Return (X, Y) of the center of cell containing provided text 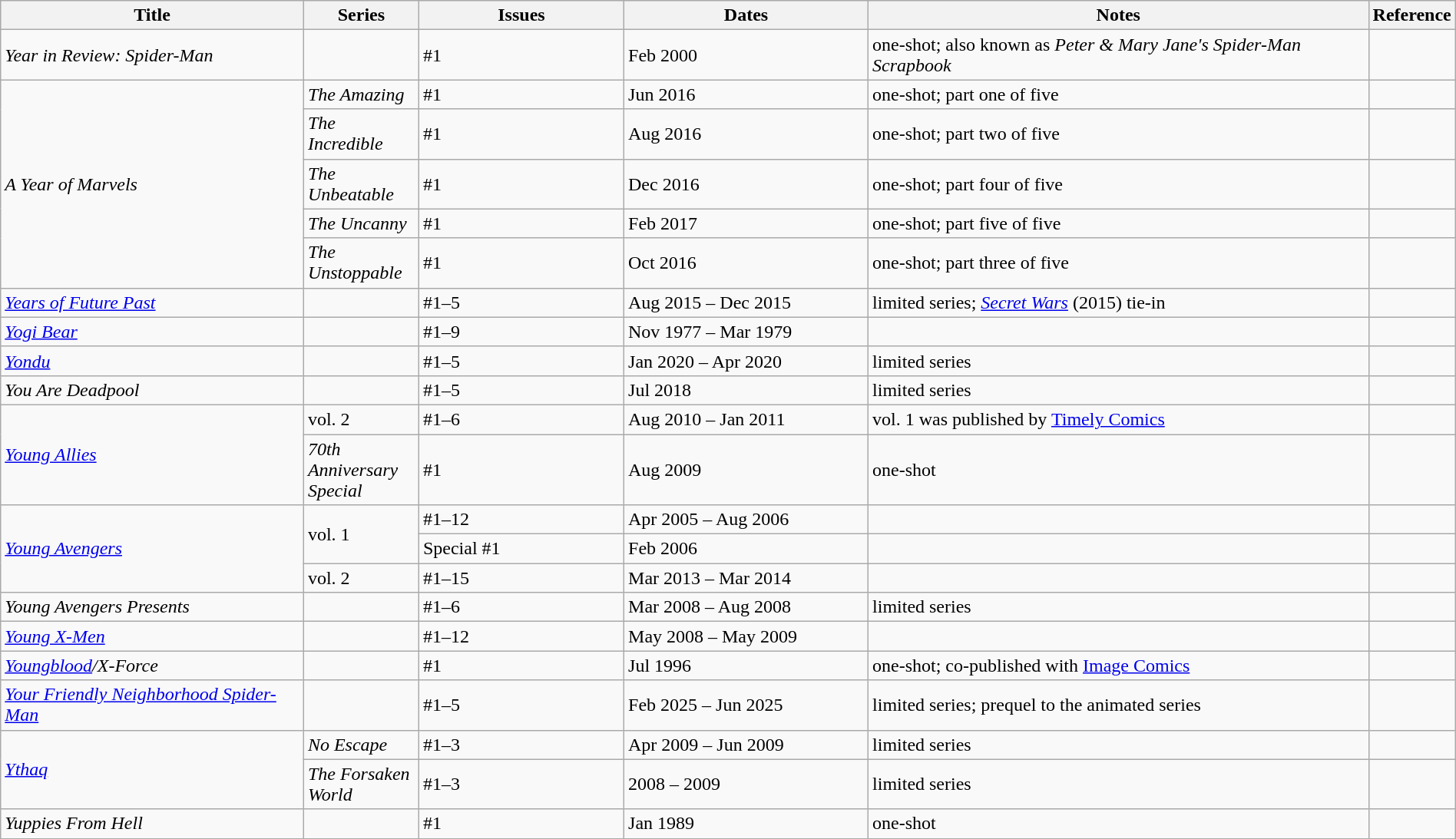
The Unbeatable (361, 184)
The Unstoppable (361, 263)
Aug 2010 – Jan 2011 (746, 419)
Jul 2018 (746, 390)
Title (152, 15)
one-shot; part five of five (1119, 223)
Dec 2016 (746, 184)
Special #1 (521, 549)
Aug 2016 (746, 134)
Years of Future Past (152, 302)
limited series; Secret Wars (2015) tie-in (1119, 302)
Jun 2016 (746, 94)
Ythaq (152, 769)
Your Friendly Neighborhood Spider-Man (152, 705)
Young Avengers Presents (152, 607)
Year in Review: Spider-Man (152, 55)
70th Anniversary Special (361, 470)
Notes (1119, 15)
Feb 2006 (746, 549)
one-shot; also known as Peter & Mary Jane's Spider-Man Scrapbook (1119, 55)
Dates (746, 15)
Youngblood/X-Force (152, 666)
one-shot; co-published with Image Comics (1119, 666)
Mar 2008 – Aug 2008 (746, 607)
Feb 2000 (746, 55)
one-shot; part one of five (1119, 94)
Nov 1977 – Mar 1979 (746, 332)
The Amazing (361, 94)
Aug 2009 (746, 470)
Mar 2013 – Mar 2014 (746, 578)
Jan 2020 – Apr 2020 (746, 361)
Jul 1996 (746, 666)
Young X-Men (152, 636)
No Escape (361, 745)
Apr 2005 – Aug 2006 (746, 520)
A Year of Marvels (152, 184)
The Incredible (361, 134)
Apr 2009 – Jun 2009 (746, 745)
Yuppies From Hell (152, 824)
Series (361, 15)
Young Avengers (152, 549)
Feb 2025 – Jun 2025 (746, 705)
vol. 1 was published by Timely Comics (1119, 419)
one-shot; part three of five (1119, 263)
Jan 1989 (746, 824)
Issues (521, 15)
Young Allies (152, 454)
Aug 2015 – Dec 2015 (746, 302)
May 2008 – May 2009 (746, 636)
Oct 2016 (746, 263)
Yogi Bear (152, 332)
2008 – 2009 (746, 784)
one-shot; part two of five (1119, 134)
limited series; prequel to the animated series (1119, 705)
The Forsaken World (361, 784)
one-shot; part four of five (1119, 184)
#1–9 (521, 332)
Reference (1411, 15)
vol. 1 (361, 534)
Feb 2017 (746, 223)
#1–15 (521, 578)
The Uncanny (361, 223)
Yondu (152, 361)
You Are Deadpool (152, 390)
